Detect which cell encompasses the target text, then output its [x, y] center coordinate. 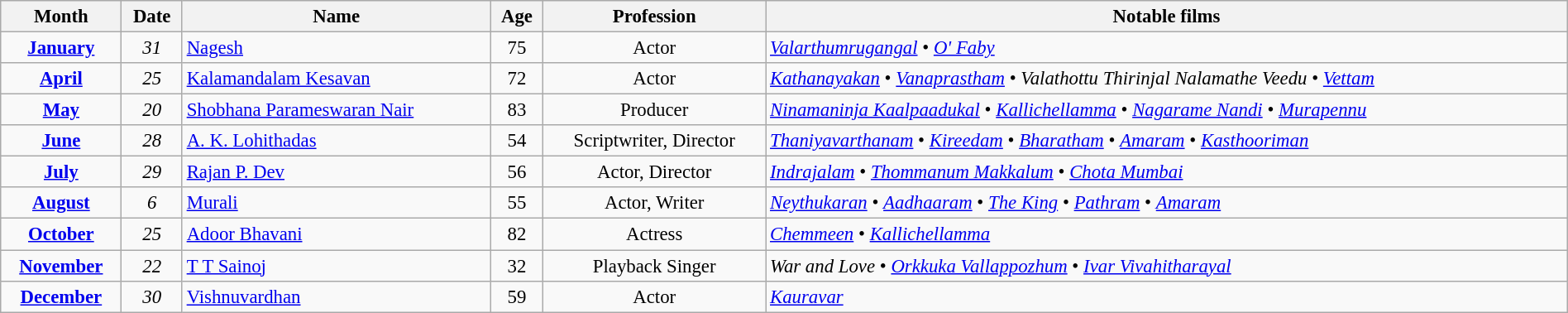
31 [152, 48]
Chemmeen • Kallichellamma [1167, 234]
August [61, 203]
Nagesh [336, 48]
T T Sainoj [336, 266]
32 [516, 266]
22 [152, 266]
20 [152, 110]
Playback Singer [655, 266]
59 [516, 296]
Indrajalam • Thommanum Makkalum • Chota Mumbai [1167, 172]
December [61, 296]
Notable films [1167, 17]
Thaniyavarthanam • Kireedam • Bharatham • Amaram • Kasthooriman [1167, 141]
Scriptwriter, Director [655, 141]
75 [516, 48]
29 [152, 172]
56 [516, 172]
Name [336, 17]
6 [152, 203]
Age [516, 17]
Actress [655, 234]
April [61, 79]
Kalamandalam Kesavan [336, 79]
Date [152, 17]
82 [516, 234]
Actor, Director [655, 172]
28 [152, 141]
June [61, 141]
Month [61, 17]
72 [516, 79]
October [61, 234]
Kauravar [1167, 296]
Vishnuvardhan [336, 296]
May [61, 110]
Profession [655, 17]
Murali [336, 203]
Shobhana Parameswaran Nair [336, 110]
November [61, 266]
January [61, 48]
Valarthumrugangal • O' Faby [1167, 48]
Kathanayakan • Vanaprastham • Valathottu Thirinjal Nalamathe Veedu • Vettam [1167, 79]
54 [516, 141]
Neythukaran • Aadhaaram • The King • Pathram • Amaram [1167, 203]
Ninamaninja Kaalpaadukal • Kallichellamma • Nagarame Nandi • Murapennu [1167, 110]
Adoor Bhavani [336, 234]
30 [152, 296]
July [61, 172]
Producer [655, 110]
War and Love • Orkkuka Vallappozhum • Ivar Vivahitharayal [1167, 266]
Rajan P. Dev [336, 172]
83 [516, 110]
55 [516, 203]
A. K. Lohithadas [336, 141]
Actor, Writer [655, 203]
